Scan for the cell matching the given text and deliver its [x, y] coordinate at center. 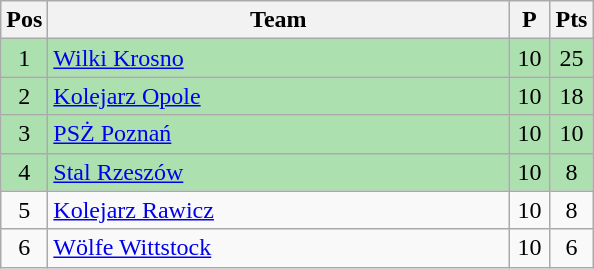
Stal Rzeszów [278, 172]
Pts [572, 20]
Wilki Krosno [278, 58]
4 [24, 172]
3 [24, 134]
Team [278, 20]
5 [24, 210]
Kolejarz Opole [278, 96]
Pos [24, 20]
18 [572, 96]
PSŻ Poznań [278, 134]
P [530, 20]
2 [24, 96]
25 [572, 58]
Wölfe Wittstock [278, 248]
Kolejarz Rawicz [278, 210]
1 [24, 58]
